Identify which cell holds the provided text, then report its [X, Y] central coordinate. 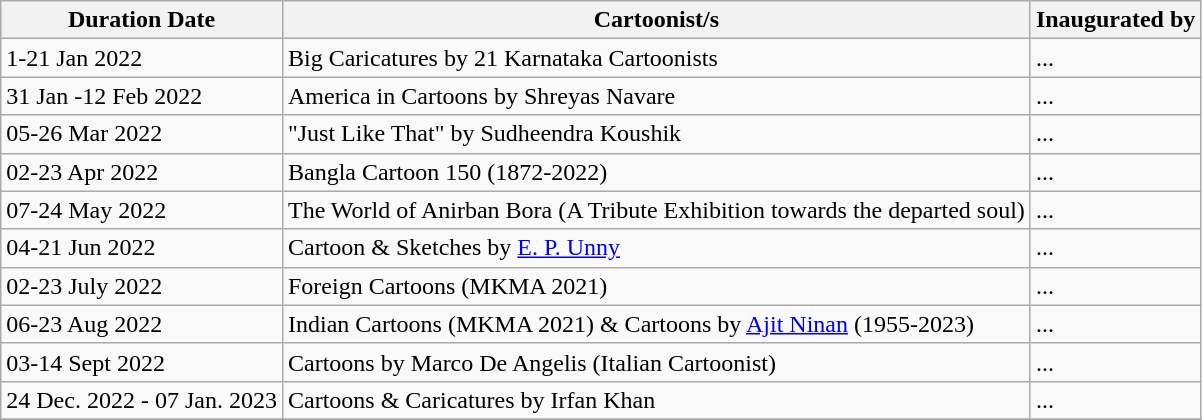
Indian Cartoons (MKMA 2021) & Cartoons by Ajit Ninan (1955-2023) [656, 324]
Foreign Cartoons (MKMA 2021) [656, 286]
"Just Like That" by Sudheendra Koushik [656, 134]
America in Cartoons by Shreyas Navare [656, 96]
06-23 Aug 2022 [142, 324]
Duration Date [142, 20]
Cartoons & Caricatures by Irfan Khan [656, 400]
1-21 Jan 2022 [142, 58]
Cartoon & Sketches by E. P. Unny [656, 248]
Cartoonist/s [656, 20]
03-14 Sept 2022 [142, 362]
31 Jan -12 Feb 2022 [142, 96]
02-23 July 2022 [142, 286]
Cartoons by Marco De Angelis (Italian Cartoonist) [656, 362]
Bangla Cartoon 150 (1872-2022) [656, 172]
Inaugurated by [1115, 20]
04-21 Jun 2022 [142, 248]
The World of Anirban Bora (A Tribute Exhibition towards the departed soul) [656, 210]
02-23 Apr 2022 [142, 172]
05-26 Mar 2022 [142, 134]
Big Caricatures by 21 Karnataka Cartoonists [656, 58]
24 Dec. 2022 - 07 Jan. 2023 [142, 400]
07-24 May 2022 [142, 210]
